Pinpoint the cell where the given text exists, returning its [X, Y] midpoint coordinate. 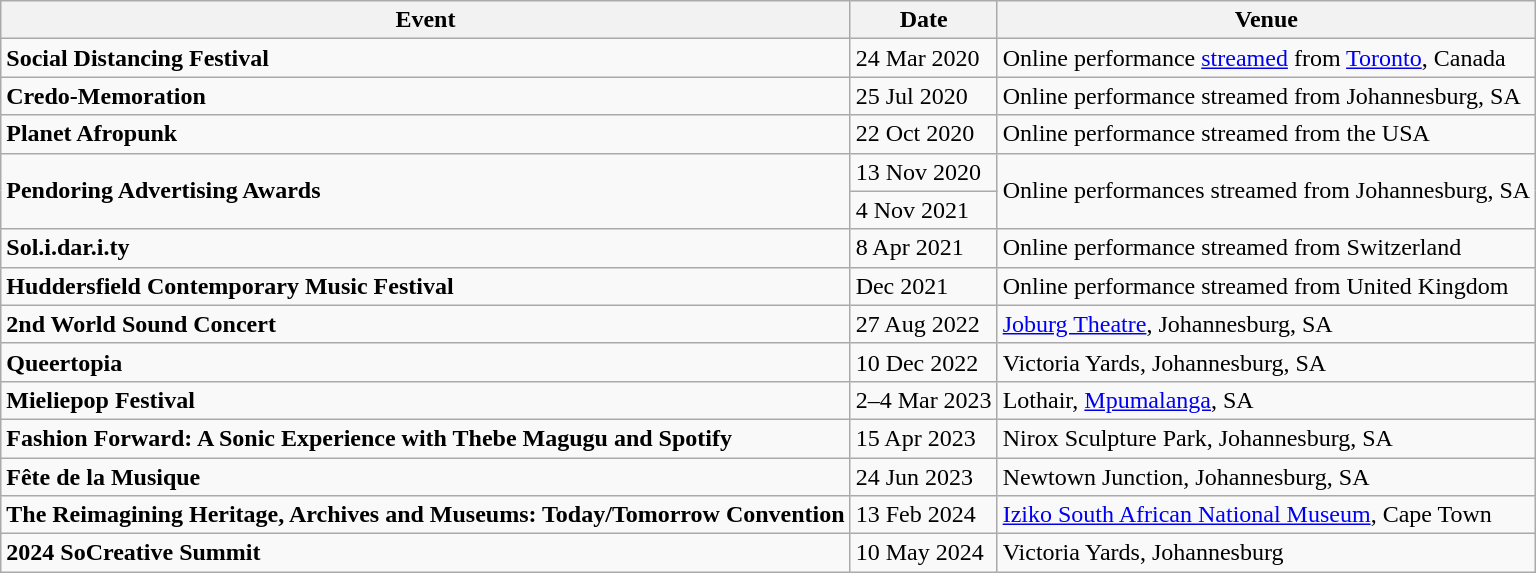
Online performance streamed from the USA [1266, 134]
Online performance streamed from Toronto, Canada [1266, 58]
13 Feb 2024 [924, 515]
Pendoring Advertising Awards [426, 191]
Dec 2021 [924, 286]
Lothair, Mpumalanga, SA [1266, 400]
10 Dec 2022 [924, 362]
25 Jul 2020 [924, 96]
8 Apr 2021 [924, 248]
Sol.i.dar.i.ty [426, 248]
Online performance streamed from Switzerland [1266, 248]
Joburg Theatre, Johannesburg, SA [1266, 324]
Social Distancing Festival [426, 58]
Huddersfield Contemporary Music Festival [426, 286]
Victoria Yards, Johannesburg, SA [1266, 362]
Credo-Memoration [426, 96]
Victoria Yards, Johannesburg [1266, 553]
Online performances streamed from Johannesburg, SA [1266, 191]
Mieliepop Festival [426, 400]
Iziko South African National Museum, Cape Town [1266, 515]
22 Oct 2020 [924, 134]
Date [924, 20]
Online performance streamed from Johannesburg, SA [1266, 96]
Newtown Junction, Johannesburg, SA [1266, 477]
24 Mar 2020 [924, 58]
Nirox Sculpture Park, Johannesburg, SA [1266, 438]
2nd World Sound Concert [426, 324]
10 May 2024 [924, 553]
15 Apr 2023 [924, 438]
24 Jun 2023 [924, 477]
Fête de la Musique [426, 477]
Online performance streamed from United Kingdom [1266, 286]
2024 SoCreative Summit [426, 553]
27 Aug 2022 [924, 324]
4 Nov 2021 [924, 210]
The Reimagining Heritage, Archives and Museums: Today/Tomorrow Convention [426, 515]
Fashion Forward: A Sonic Experience with Thebe Magugu and Spotify [426, 438]
Venue [1266, 20]
13 Nov 2020 [924, 172]
Planet Afropunk [426, 134]
Event [426, 20]
2–4 Mar 2023 [924, 400]
Queertopia [426, 362]
